Find where the given text appears and provide that cell's center as [X, Y] coordinate. 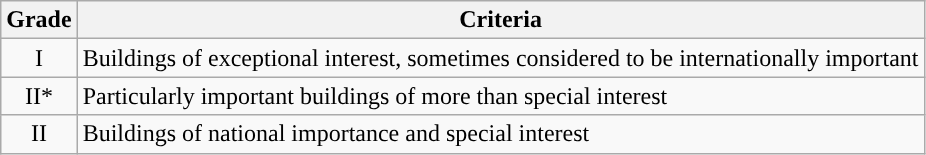
I [39, 58]
II* [39, 96]
Grade [39, 20]
Particularly important buildings of more than special interest [500, 96]
II [39, 134]
Buildings of exceptional interest, sometimes considered to be internationally important [500, 58]
Buildings of national importance and special interest [500, 134]
Criteria [500, 20]
